Pinpoint the cell where the given text exists, returning its (X, Y) midpoint coordinate. 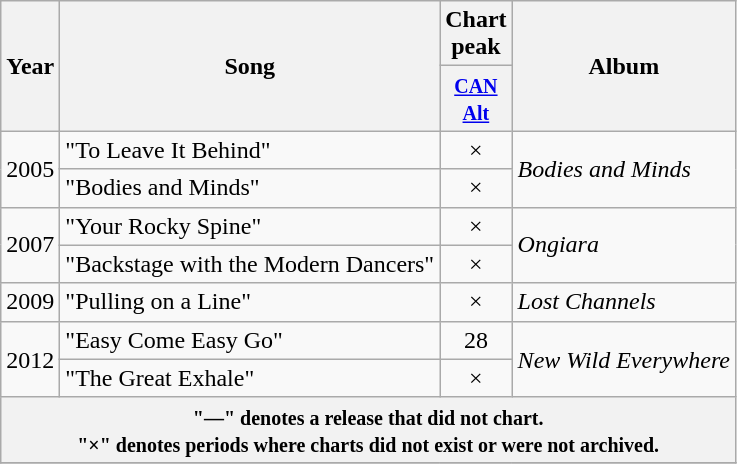
Album (624, 66)
"To Leave It Behind" (250, 150)
2009 (30, 302)
CANAlt (476, 98)
"Your Rocky Spine" (250, 226)
"Backstage with the Modern Dancers" (250, 264)
Year (30, 66)
Lost Channels (624, 302)
2012 (30, 359)
"Pulling on a Line" (250, 302)
Ongiara (624, 245)
2007 (30, 245)
"Easy Come Easy Go" (250, 340)
"The Great Exhale" (250, 378)
Song (250, 66)
28 (476, 340)
"Bodies and Minds" (250, 188)
Chart peak (476, 34)
2005 (30, 169)
Bodies and Minds (624, 169)
New Wild Everywhere (624, 359)
"—" denotes a release that did not chart."×" denotes periods where charts did not exist or were not archived. (368, 430)
